From the cell containing the given text, extract its center point as [x, y] coordinate. 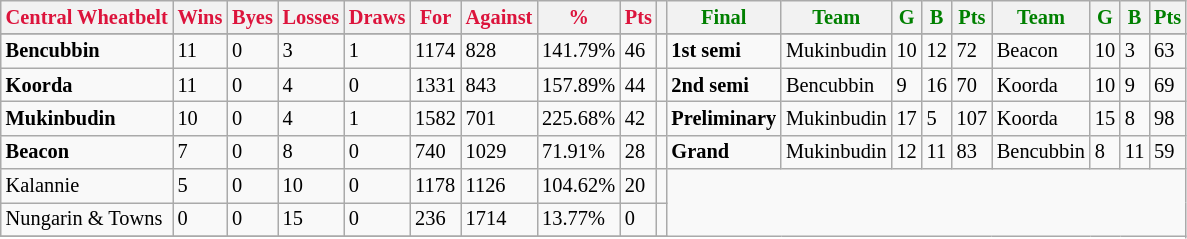
98 [1168, 118]
Central Wheatbelt [87, 17]
Final [724, 17]
Preliminary [724, 118]
Draws [377, 17]
1029 [500, 152]
72 [972, 51]
1582 [435, 118]
46 [638, 51]
69 [1168, 85]
71.91% [578, 152]
13.77% [578, 219]
157.89% [578, 85]
1178 [435, 186]
83 [972, 152]
63 [1168, 51]
2nd semi [724, 85]
107 [972, 118]
59 [1168, 152]
740 [435, 152]
28 [638, 152]
236 [435, 219]
1331 [435, 85]
16 [937, 85]
42 [638, 118]
44 [638, 85]
70 [972, 85]
843 [500, 85]
701 [500, 118]
141.79% [578, 51]
Nungarin & Towns [87, 219]
1126 [500, 186]
Wins [200, 17]
104.62% [578, 186]
1714 [500, 219]
7 [200, 152]
225.68% [578, 118]
20 [638, 186]
17 [907, 118]
% [578, 17]
For [435, 17]
Losses [311, 17]
Byes [252, 17]
828 [500, 51]
Kalannie [87, 186]
Grand [724, 152]
Against [500, 17]
1st semi [724, 51]
1174 [435, 51]
